Provide the (x, y) coordinate of the cell's center where the given text is located.  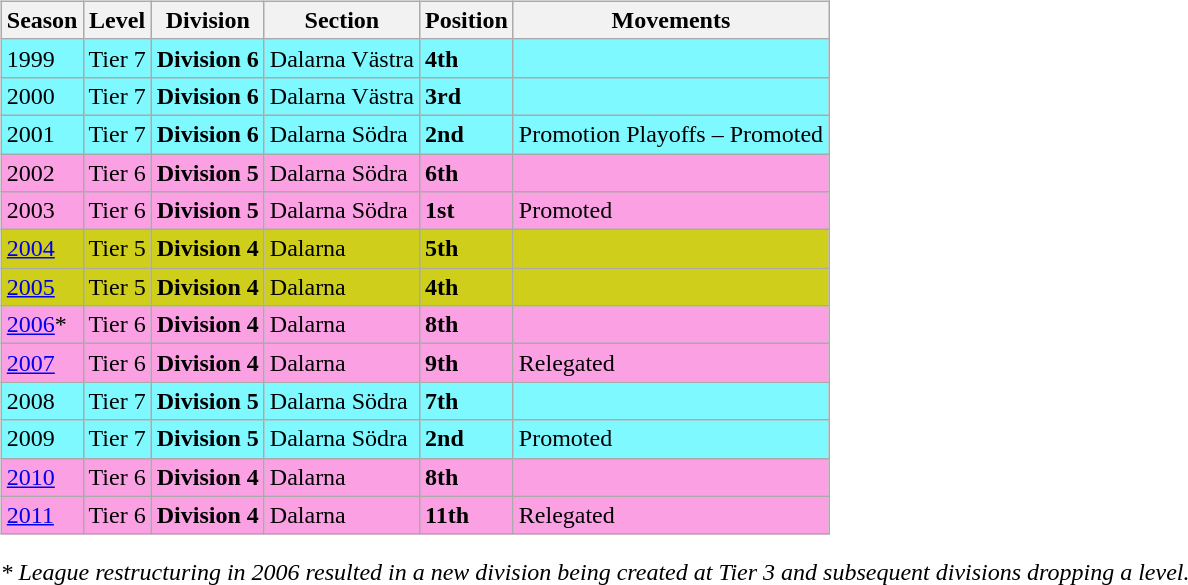
Position (467, 20)
Movements (670, 20)
7th (467, 401)
11th (467, 515)
9th (467, 363)
2011 (42, 515)
5th (467, 249)
2000 (42, 96)
3rd (467, 96)
2006* (42, 325)
2005 (42, 287)
1999 (42, 58)
2003 (42, 211)
1st (467, 211)
Season (42, 20)
Division (208, 20)
2009 (42, 439)
6th (467, 173)
2008 (42, 401)
2001 (42, 134)
2004 (42, 249)
Level (117, 20)
Promotion Playoffs – Promoted (670, 134)
2010 (42, 477)
2007 (42, 363)
2002 (42, 173)
Section (342, 20)
